Detect which cell encompasses the target text, then output its [X, Y] center coordinate. 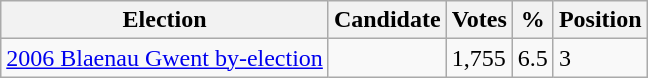
Election [165, 20]
3 [600, 58]
1,755 [479, 58]
% [532, 20]
2006 Blaenau Gwent by-election [165, 58]
Votes [479, 20]
Candidate [387, 20]
Position [600, 20]
6.5 [532, 58]
